Scan for the cell matching the given text and deliver its (x, y) coordinate at center. 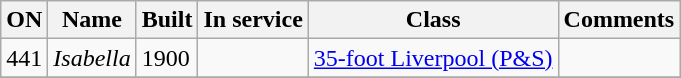
Built (167, 20)
1900 (167, 58)
In service (253, 20)
ON (24, 20)
35-foot Liverpool (P&S) (433, 58)
Name (92, 20)
Isabella (92, 58)
Comments (619, 20)
Class (433, 20)
441 (24, 58)
